For the text-containing cell, return its midpoint in (x, y) coordinate format. 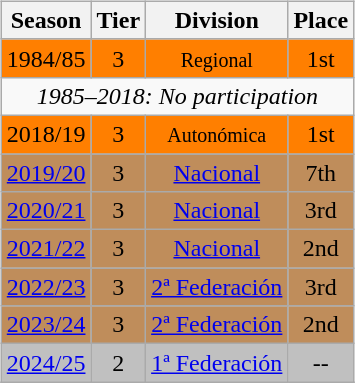
Autonómica (217, 134)
2022/23 (46, 287)
Division (217, 20)
2024/25 (46, 363)
1984/85 (46, 58)
1985–2018: No participation (177, 96)
Season (46, 20)
1ª Federación (217, 363)
2020/21 (46, 211)
Regional (217, 58)
Place (321, 20)
2 (118, 363)
2023/24 (46, 325)
-- (321, 363)
Tier (118, 20)
2019/20 (46, 173)
7th (321, 173)
2018/19 (46, 134)
2021/22 (46, 249)
